Provide the (X, Y) coordinate of the cell's center where the given text is located.  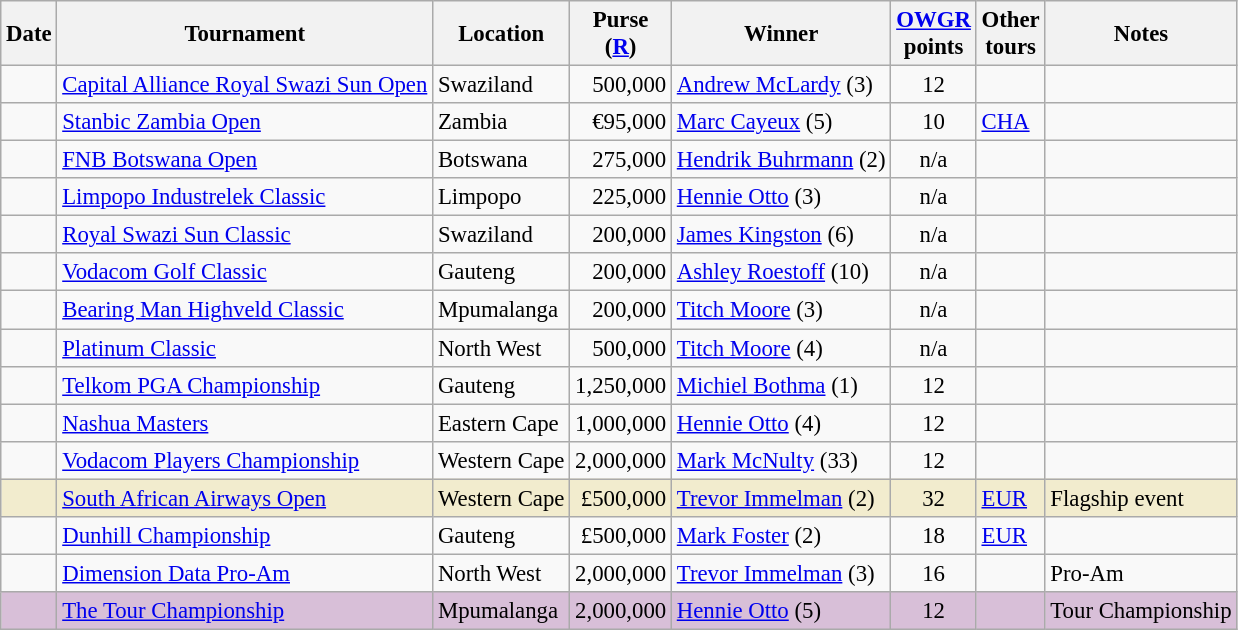
Hendrik Buhrmann (2) (780, 160)
OWGRpoints (934, 34)
Location (502, 34)
Flagship event (1141, 498)
James Kingston (6) (780, 235)
10 (934, 122)
Vodacom Players Championship (245, 460)
Othertours (1010, 34)
Nashua Masters (245, 423)
€95,000 (621, 122)
Stanbic Zambia Open (245, 122)
The Tour Championship (245, 611)
Ashley Roestoff (10) (780, 273)
Marc Cayeux (5) (780, 122)
16 (934, 573)
Hennie Otto (4) (780, 423)
Winner (780, 34)
225,000 (621, 197)
Royal Swazi Sun Classic (245, 235)
Titch Moore (4) (780, 348)
Trevor Immelman (3) (780, 573)
275,000 (621, 160)
Tournament (245, 34)
CHA (1010, 122)
Limpopo (502, 197)
Capital Alliance Royal Swazi Sun Open (245, 85)
Tour Championship (1141, 611)
Trevor Immelman (2) (780, 498)
Mark McNulty (33) (780, 460)
18 (934, 536)
Michiel Bothma (1) (780, 385)
Telkom PGA Championship (245, 385)
Limpopo Industrelek Classic (245, 197)
FNB Botswana Open (245, 160)
Andrew McLardy (3) (780, 85)
Vodacom Golf Classic (245, 273)
Botswana (502, 160)
Dunhill Championship (245, 536)
Eastern Cape (502, 423)
Notes (1141, 34)
Dimension Data Pro-Am (245, 573)
Hennie Otto (5) (780, 611)
1,250,000 (621, 385)
1,000,000 (621, 423)
South African Airways Open (245, 498)
Hennie Otto (3) (780, 197)
Mark Foster (2) (780, 536)
Date (29, 34)
Bearing Man Highveld Classic (245, 310)
Zambia (502, 122)
Pro-Am (1141, 573)
Titch Moore (3) (780, 310)
Platinum Classic (245, 348)
32 (934, 498)
Purse(R) (621, 34)
